Capture the cell that displays the provided text and extract its [X, Y] central coordinate. 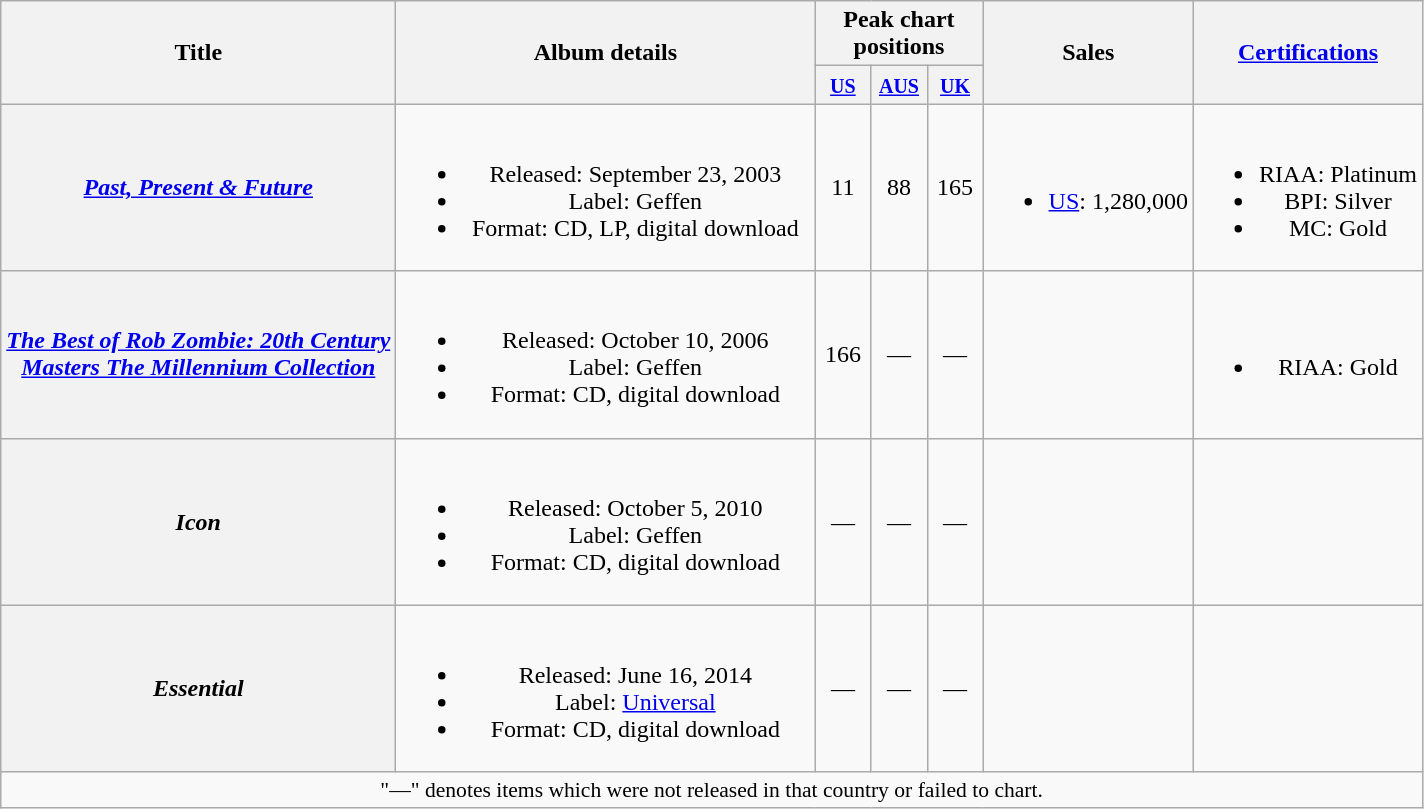
Past, Present & Future [198, 188]
"—" denotes items which were not released in that country or failed to chart. [712, 790]
Essential [198, 688]
Certifications [1308, 52]
Peak chart positions [899, 34]
88 [899, 188]
Released: September 23, 2003Label: GeffenFormat: CD, LP, digital download [606, 188]
Album details [606, 52]
Sales [1088, 52]
Released: October 5, 2010Label: GeffenFormat: CD, digital download [606, 522]
RIAA: Gold [1308, 354]
The Best of Rob Zombie: 20th CenturyMasters The Millennium Collection [198, 354]
Released: June 16, 2014Label: UniversalFormat: CD, digital download [606, 688]
Title [198, 52]
AUS [899, 85]
165 [955, 188]
166 [843, 354]
RIAA: PlatinumBPI: SilverMC: Gold [1308, 188]
Released: October 10, 2006Label: GeffenFormat: CD, digital download [606, 354]
Icon [198, 522]
UK [955, 85]
US [843, 85]
11 [843, 188]
US: 1,280,000 [1088, 188]
